For the text-containing cell, return its midpoint in [X, Y] coordinate format. 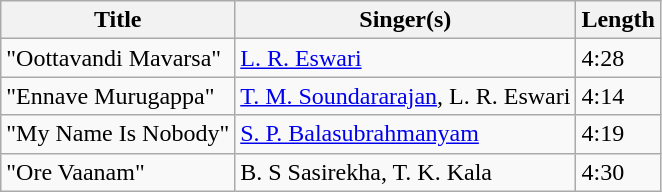
"Ore Vaanam" [118, 172]
Length [618, 20]
Title [118, 20]
B. S Sasirekha, T. K. Kala [406, 172]
T. M. Soundararajan, L. R. Eswari [406, 96]
4:28 [618, 58]
4:19 [618, 134]
Singer(s) [406, 20]
S. P. Balasubrahmanyam [406, 134]
"Ennave Murugappa" [118, 96]
"My Name Is Nobody" [118, 134]
L. R. Eswari [406, 58]
"Oottavandi Mavarsa" [118, 58]
4:14 [618, 96]
4:30 [618, 172]
